Find where the given text appears and provide that cell's center as (X, Y) coordinate. 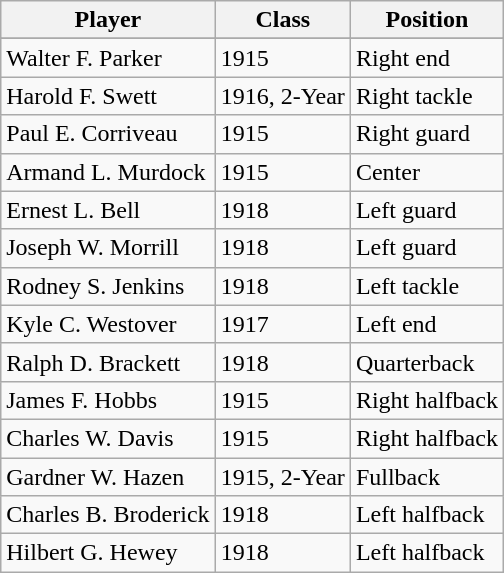
Walter F. Parker (108, 58)
Right guard (426, 134)
Charles B. Broderick (108, 515)
Position (426, 20)
1916, 2-Year (282, 96)
Ralph D. Brackett (108, 362)
Left end (426, 324)
Charles W. Davis (108, 438)
Joseph W. Morrill (108, 248)
Left tackle (426, 286)
1915, 2-Year (282, 477)
Rodney S. Jenkins (108, 286)
Class (282, 20)
Ernest L. Bell (108, 210)
Harold F. Swett (108, 96)
Fullback (426, 477)
James F. Hobbs (108, 400)
Kyle C. Westover (108, 324)
Hilbert G. Hewey (108, 553)
Center (426, 172)
1917 (282, 324)
Right end (426, 58)
Paul E. Corriveau (108, 134)
Player (108, 20)
Armand L. Murdock (108, 172)
Quarterback (426, 362)
Gardner W. Hazen (108, 477)
Right tackle (426, 96)
